From the cell containing the given text, extract its center point as [x, y] coordinate. 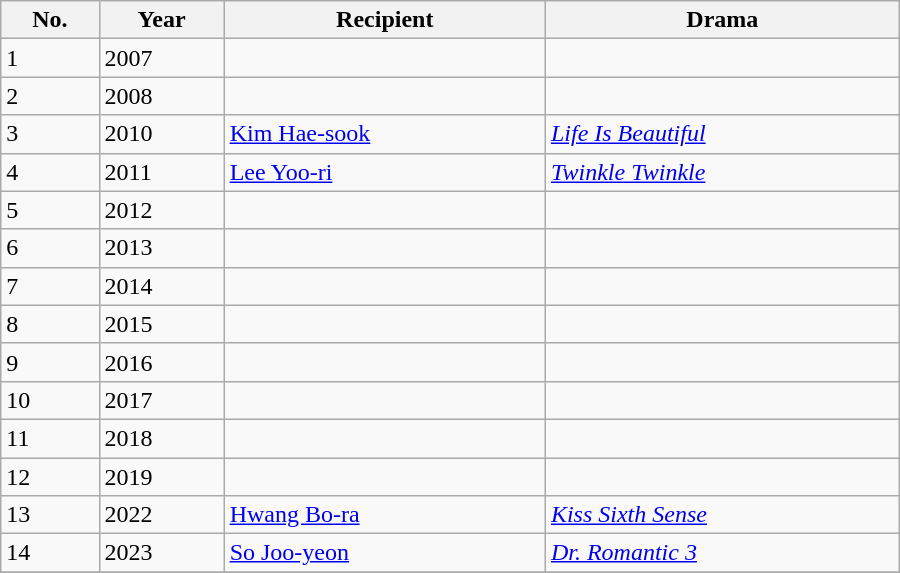
14 [50, 553]
No. [50, 20]
2011 [162, 172]
2007 [162, 58]
7 [50, 286]
Kiss Sixth Sense [722, 515]
Hwang Bo-ra [384, 515]
2012 [162, 210]
2014 [162, 286]
8 [50, 324]
Year [162, 20]
2008 [162, 96]
2022 [162, 515]
So Joo-yeon [384, 553]
1 [50, 58]
Dr. Romantic 3 [722, 553]
2019 [162, 477]
2 [50, 96]
2018 [162, 438]
10 [50, 400]
11 [50, 438]
Kim Hae-sook [384, 134]
2016 [162, 362]
5 [50, 210]
12 [50, 477]
2010 [162, 134]
2017 [162, 400]
2013 [162, 248]
2015 [162, 324]
3 [50, 134]
Lee Yoo-ri [384, 172]
13 [50, 515]
Recipient [384, 20]
Life Is Beautiful [722, 134]
Drama [722, 20]
2023 [162, 553]
9 [50, 362]
Twinkle Twinkle [722, 172]
6 [50, 248]
4 [50, 172]
